Capture the cell that displays the provided text and extract its [X, Y] central coordinate. 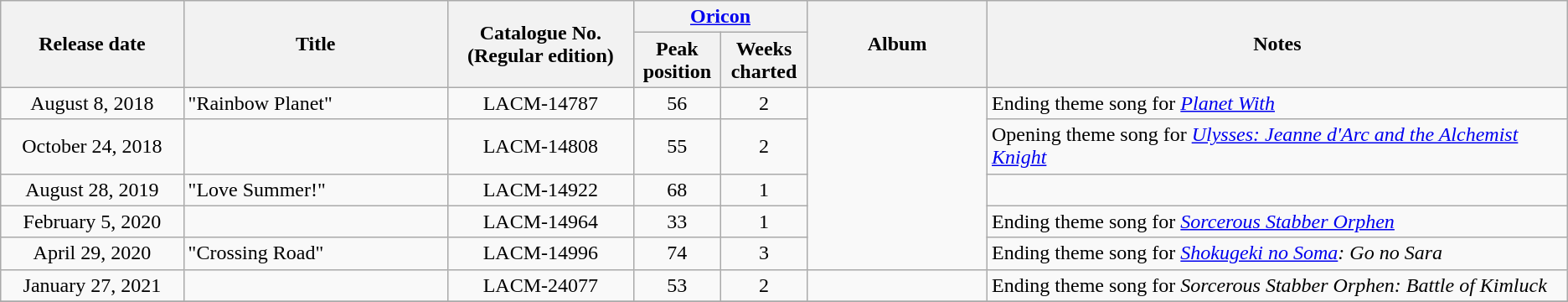
LACM-14996 [540, 253]
April 29, 2020 [92, 253]
55 [677, 146]
Ending theme song for Sorcerous Stabber Orphen: Battle of Kimluck [1278, 285]
68 [677, 190]
October 24, 2018 [92, 146]
LACM-24077 [540, 285]
33 [677, 221]
74 [677, 253]
January 27, 2021 [92, 285]
Catalogue No.(Regular edition) [540, 44]
"Crossing Road" [315, 253]
Title [315, 44]
LACM-14808 [540, 146]
February 5, 2020 [92, 221]
Oricon [720, 17]
Weekscharted [764, 60]
Album [898, 44]
LACM-14922 [540, 190]
"Love Summer!" [315, 190]
"Rainbow Planet" [315, 103]
Peakposition [677, 60]
Notes [1278, 44]
Release date [92, 44]
Ending theme song for Sorcerous Stabber Orphen [1278, 221]
August 8, 2018 [92, 103]
LACM-14787 [540, 103]
56 [677, 103]
3 [764, 253]
LACM-14964 [540, 221]
Ending theme song for Shokugeki no Soma: Go no Sara [1278, 253]
August 28, 2019 [92, 190]
53 [677, 285]
Opening theme song for Ulysses: Jeanne d'Arc and the Alchemist Knight [1278, 146]
Ending theme song for Planet With [1278, 103]
